Locate the cell with the specified text and output its [x, y] center coordinate. 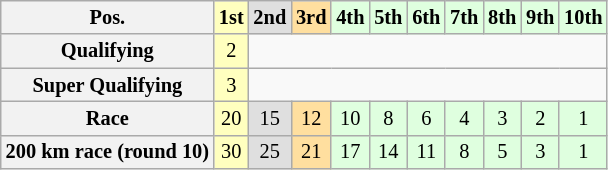
6 [426, 118]
12 [311, 118]
Race [108, 118]
10 [350, 118]
8th [502, 17]
9th [540, 17]
17 [350, 152]
5th [388, 17]
11 [426, 152]
14 [388, 152]
10th [583, 17]
7th [464, 17]
4th [350, 17]
Pos. [108, 17]
Qualifying [108, 51]
2nd [270, 17]
5 [502, 152]
4 [464, 118]
30 [232, 152]
20 [232, 118]
6th [426, 17]
1st [232, 17]
3rd [311, 17]
25 [270, 152]
Super Qualifying [108, 85]
200 km race (round 10) [108, 152]
21 [311, 152]
15 [270, 118]
